Return (X, Y) of the center of cell containing provided text 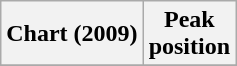
Chart (2009) (72, 34)
Peakposition (189, 34)
